Return [x, y] of the center of cell containing provided text 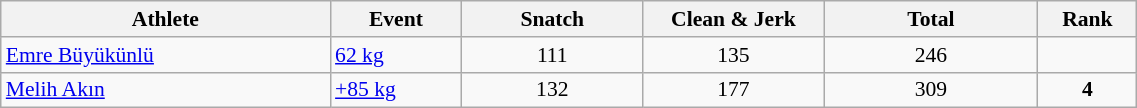
177 [734, 90]
62 kg [396, 55]
135 [734, 55]
Event [396, 19]
Athlete [166, 19]
Rank [1088, 19]
309 [931, 90]
Total [931, 19]
132 [552, 90]
111 [552, 55]
246 [931, 55]
Melih Akın [166, 90]
4 [1088, 90]
Emre Büyükünlü [166, 55]
Snatch [552, 19]
+85 kg [396, 90]
Clean & Jerk [734, 19]
